From the cell containing the given text, extract its center point as [X, Y] coordinate. 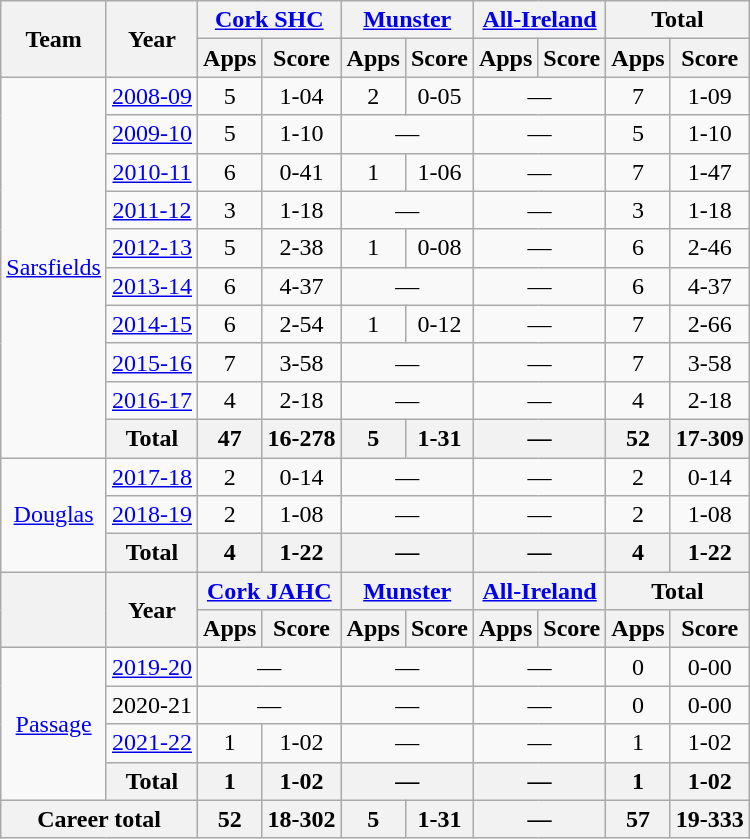
2017-18 [152, 477]
Sarsfields [54, 268]
Cork SHC [270, 20]
2009-10 [152, 134]
1-06 [439, 172]
2014-15 [152, 324]
Douglas [54, 515]
2008-09 [152, 96]
2015-16 [152, 362]
47 [230, 438]
2020-21 [152, 705]
2-38 [302, 248]
17-309 [710, 438]
2016-17 [152, 400]
0-08 [439, 248]
18-302 [302, 819]
2013-14 [152, 286]
0-12 [439, 324]
Cork JAHC [270, 591]
2012-13 [152, 248]
1-09 [710, 96]
2011-12 [152, 210]
2018-19 [152, 515]
0-41 [302, 172]
1-47 [710, 172]
Team [54, 39]
16-278 [302, 438]
1-04 [302, 96]
2010-11 [152, 172]
0-05 [439, 96]
Career total [100, 819]
2-66 [710, 324]
Passage [54, 724]
2-46 [710, 248]
19-333 [710, 819]
2-54 [302, 324]
2021-22 [152, 743]
57 [638, 819]
2019-20 [152, 667]
